Return (X, Y) of the center of cell containing provided text 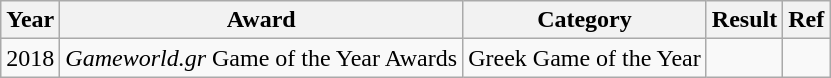
Gameworld.gr Game of the Year Awards (262, 58)
Category (585, 20)
2018 (30, 58)
Result (744, 20)
Year (30, 20)
Greek Game of the Year (585, 58)
Ref (806, 20)
Award (262, 20)
